Extract the [X, Y] coordinate from the center of the cell holding the provided text.  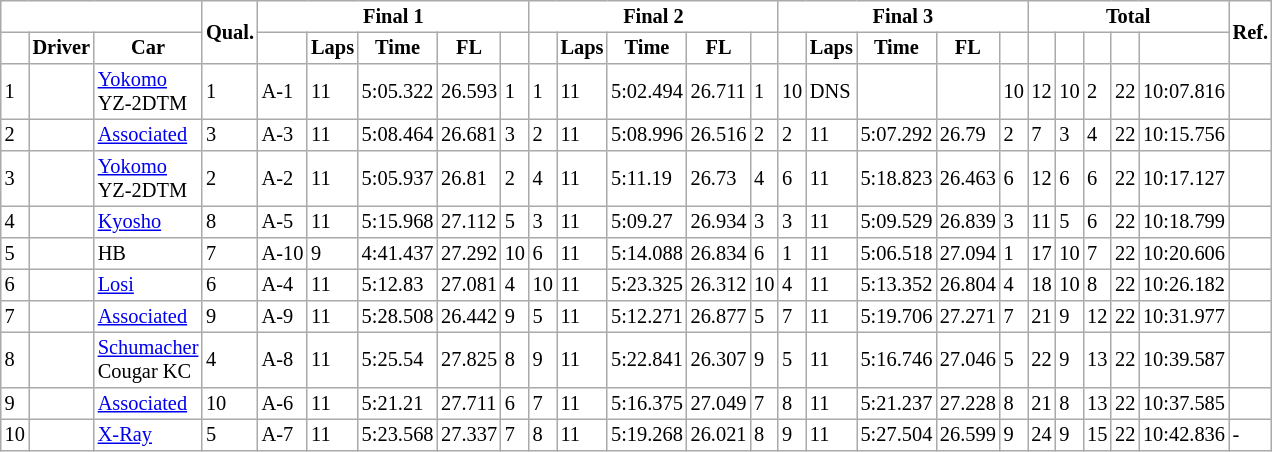
5:12.271 [646, 317]
26.021 [719, 435]
5:13.352 [896, 285]
5:23.568 [398, 435]
27.228 [968, 404]
5:19.706 [896, 317]
26.442 [469, 317]
5:05.937 [398, 179]
Qual. [230, 32]
26.599 [968, 435]
27.825 [469, 360]
26.307 [719, 360]
10:18.799 [1184, 222]
5:23.325 [646, 285]
Car [148, 48]
26.79 [968, 135]
5:22.841 [646, 360]
26.312 [719, 285]
5:12.83 [398, 285]
27.049 [719, 404]
26.463 [968, 179]
5:06.518 [896, 254]
A-10 [282, 254]
10:26.182 [1184, 285]
5:08.996 [646, 135]
26.516 [719, 135]
27.112 [469, 222]
5:07.292 [896, 135]
5:08.464 [398, 135]
A-8 [282, 360]
Losi [148, 285]
27.337 [469, 435]
HB [148, 254]
DNS [832, 92]
10:37.585 [1184, 404]
A-2 [282, 179]
5:21.21 [398, 404]
27.271 [968, 317]
X-Ray [148, 435]
5:21.237 [896, 404]
5:28.508 [398, 317]
5:09.529 [896, 222]
27.292 [469, 254]
Driver [62, 48]
18 [1042, 285]
26.73 [719, 179]
27.711 [469, 404]
26.593 [469, 92]
5:02.494 [646, 92]
5:19.268 [646, 435]
A-3 [282, 135]
5:05.322 [398, 92]
A-4 [282, 285]
27.094 [968, 254]
A-6 [282, 404]
17 [1042, 254]
5:11.19 [646, 179]
26.81 [469, 179]
Final 3 [902, 17]
5:25.54 [398, 360]
10:17.127 [1184, 179]
15 [1097, 435]
26.839 [968, 222]
27.081 [469, 285]
10:15.756 [1184, 135]
26.834 [719, 254]
Schumacher Cougar KC [148, 360]
Final 2 [654, 17]
5:27.504 [896, 435]
A-7 [282, 435]
5:16.375 [646, 404]
5:15.968 [398, 222]
10:42.836 [1184, 435]
Total [1128, 17]
27.046 [968, 360]
Final 1 [394, 17]
24 [1042, 435]
26.711 [719, 92]
4:41.437 [398, 254]
5:16.746 [896, 360]
Kyosho [148, 222]
26.681 [469, 135]
5:14.088 [646, 254]
A-1 [282, 92]
10:31.977 [1184, 317]
26.804 [968, 285]
5:18.823 [896, 179]
- [1250, 435]
10:20.606 [1184, 254]
Ref. [1250, 32]
10:39.587 [1184, 360]
10:07.816 [1184, 92]
A-9 [282, 317]
26.877 [719, 317]
26.934 [719, 222]
A-5 [282, 222]
5:09.27 [646, 222]
